Extract the [x, y] coordinate from the center of the cell holding the provided text.  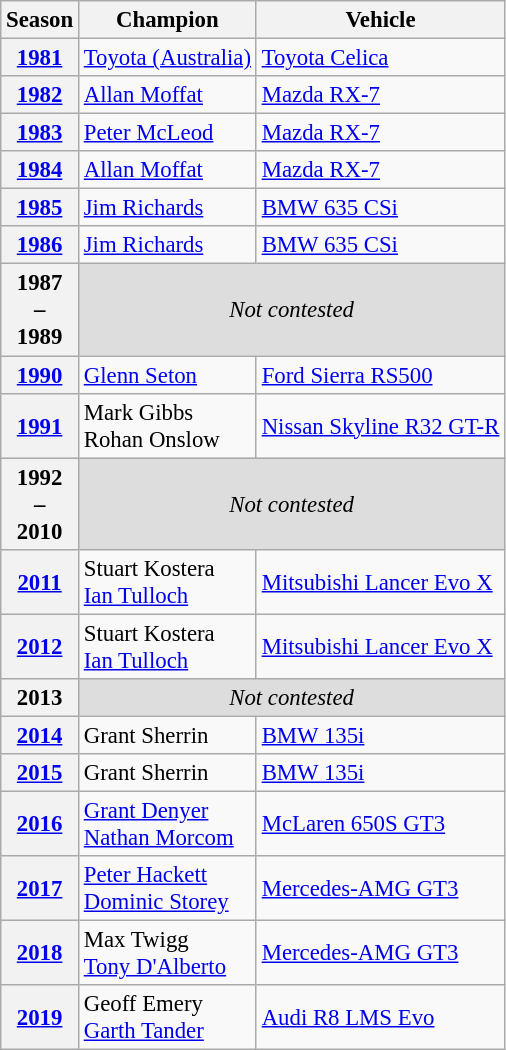
1983 [40, 133]
2015 [40, 773]
Ford Sierra RS500 [380, 375]
2014 [40, 735]
2012 [40, 646]
Season [40, 20]
Peter McLeod [167, 133]
1992–2010 [40, 504]
2013 [40, 698]
1986 [40, 245]
2011 [40, 582]
Peter Hackett Dominic Storey [167, 888]
Mark Gibbs Rohan Onslow [167, 426]
1987–1989 [40, 310]
Vehicle [380, 20]
2017 [40, 888]
Audi R8 LMS Evo [380, 1018]
Toyota (Australia) [167, 58]
Glenn Seton [167, 375]
2019 [40, 1018]
2016 [40, 824]
Champion [167, 20]
Geoff Emery Garth Tander [167, 1018]
Max Twigg Tony D'Alberto [167, 954]
1984 [40, 170]
McLaren 650S GT3 [380, 824]
2018 [40, 954]
1981 [40, 58]
Toyota Celica [380, 58]
1985 [40, 208]
1990 [40, 375]
1991 [40, 426]
1982 [40, 95]
Grant Denyer Nathan Morcom [167, 824]
Nissan Skyline R32 GT-R [380, 426]
